Return the [X, Y] coordinate for the center point of the cell that contains the specified text.  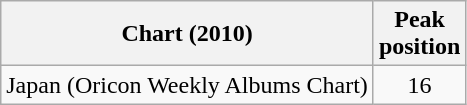
Peakposition [419, 34]
16 [419, 85]
Japan (Oricon Weekly Albums Chart) [188, 85]
Chart (2010) [188, 34]
